Return (X, Y) of the center of cell containing provided text 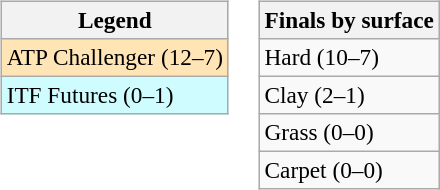
Carpet (0–0) (349, 171)
ATP Challenger (12–7) (114, 57)
Finals by surface (349, 20)
Legend (114, 20)
Grass (0–0) (349, 133)
Clay (2–1) (349, 95)
Hard (10–7) (349, 57)
ITF Futures (0–1) (114, 95)
